Search for the cell housing the specified text and yield its [x, y] center coordinate. 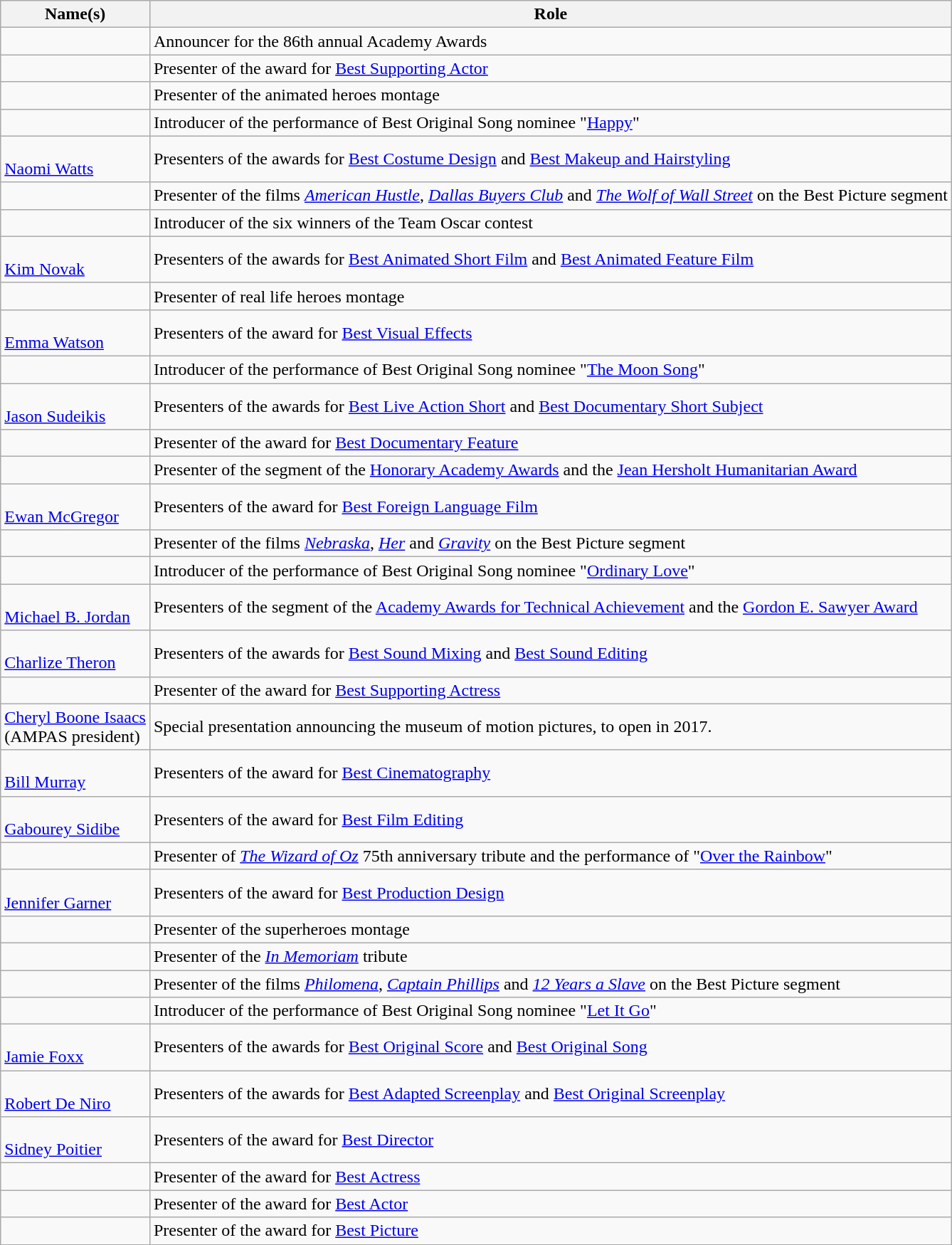
Gabourey Sidibe [75, 820]
Presenters of the award for Best Visual Effects [551, 333]
Presenter of the award for Best Picture [551, 1231]
Presenter of the award for Best Actor [551, 1204]
Presenters of the award for Best Director [551, 1140]
Announcer for the 86th annual Academy Awards [551, 41]
Presenters of the awards for Best Animated Short Film and Best Animated Feature Film [551, 259]
Presenters of the award for Best Foreign Language Film [551, 507]
Presenters of the awards for Best Live Action Short and Best Documentary Short Subject [551, 406]
Special presentation announcing the museum of motion pictures, to open in 2017. [551, 727]
Presenters of the segment of the Academy Awards for Technical Achievement and the Gordon E. Sawyer Award [551, 608]
Presenters of the award for Best Film Editing [551, 820]
Presenters of the awards for Best Sound Mixing and Best Sound Editing [551, 653]
Presenter of The Wizard of Oz 75th anniversary tribute and the performance of "Over the Rainbow" [551, 856]
Presenter of the award for Best Supporting Actress [551, 690]
Presenter of the films Philomena, Captain Phillips and 12 Years a Slave on the Best Picture segment [551, 984]
Presenter of the In Memoriam tribute [551, 956]
Introducer of the performance of Best Original Song nominee "The Moon Song" [551, 369]
Presenters of the award for Best Cinematography [551, 773]
Kim Novak [75, 259]
Presenter of real life heroes montage [551, 296]
Jennifer Garner [75, 892]
Sidney Poitier [75, 1140]
Bill Murray [75, 773]
Presenters of the awards for Best Costume Design and Best Makeup and Hairstyling [551, 159]
Presenter of the award for Best Documentary Feature [551, 443]
Introducer of the performance of Best Original Song nominee "Let It Go" [551, 1011]
Presenter of the superheroes montage [551, 929]
Presenters of the awards for Best Adapted Screenplay and Best Original Screenplay [551, 1094]
Presenter of the award for Best Supporting Actor [551, 68]
Charlize Theron [75, 653]
Michael B. Jordan [75, 608]
Presenter of the films Nebraska, Her and Gravity on the Best Picture segment [551, 544]
Jason Sudeikis [75, 406]
Jamie Foxx [75, 1047]
Presenter of the films American Hustle, Dallas Buyers Club and The Wolf of Wall Street on the Best Picture segment [551, 196]
Presenter of the animated heroes montage [551, 95]
Robert De Niro [75, 1094]
Role [551, 14]
Presenter of the segment of the Honorary Academy Awards and the Jean Hersholt Humanitarian Award [551, 470]
Introducer of the six winners of the Team Oscar contest [551, 223]
Emma Watson [75, 333]
Introducer of the performance of Best Original Song nominee "Happy" [551, 122]
Naomi Watts [75, 159]
Name(s) [75, 14]
Presenters of the awards for Best Original Score and Best Original Song [551, 1047]
Presenters of the award for Best Production Design [551, 892]
Presenter of the award for Best Actress [551, 1177]
Introducer of the performance of Best Original Song nominee "Ordinary Love" [551, 571]
Cheryl Boone Isaacs (AMPAS president) [75, 727]
Ewan McGregor [75, 507]
